Determine the [X, Y] coordinate at the center of the cell enclosing the given text.  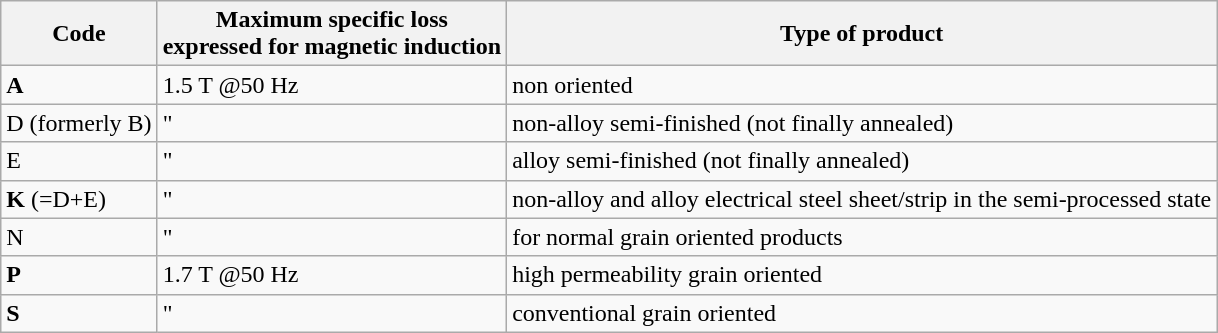
Type of product [862, 34]
high permeability grain oriented [862, 275]
N [79, 237]
E [79, 161]
K (=D+E) [79, 199]
D (formerly B) [79, 123]
S [79, 313]
non oriented [862, 85]
A [79, 85]
for normal grain oriented products [862, 237]
conventional grain oriented [862, 313]
alloy semi-finished (not finally annealed) [862, 161]
non-alloy semi-finished (not finally annealed) [862, 123]
P [79, 275]
Maximum specific lossexpressed for magnetic induction [332, 34]
1.5 T @50 Hz [332, 85]
1.7 T @50 Hz [332, 275]
Code [79, 34]
non-alloy and alloy electrical steel sheet/strip in the semi-processed state [862, 199]
